Return the (X, Y) coordinate for the center point of the cell that contains the specified text.  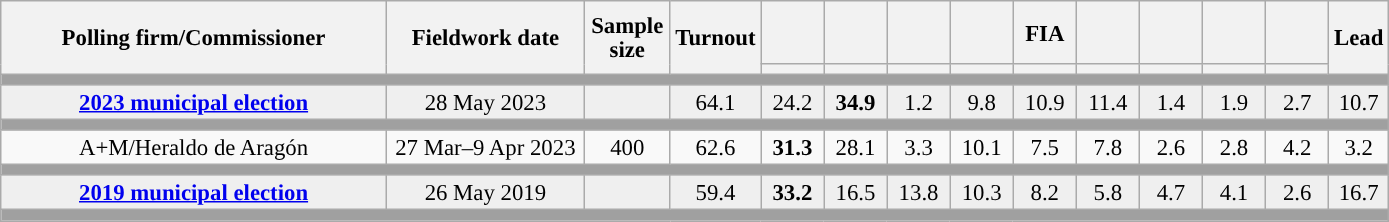
16.7 (1359, 194)
24.2 (792, 102)
8.2 (1044, 194)
34.9 (856, 102)
10.3 (982, 194)
1.2 (918, 102)
62.6 (716, 148)
1.9 (1234, 102)
2.8 (1234, 148)
5.8 (1108, 194)
Turnout (716, 38)
FIA (1044, 32)
31.3 (792, 148)
3.3 (918, 148)
64.1 (716, 102)
4.7 (1170, 194)
Lead (1359, 38)
10.1 (982, 148)
9.8 (982, 102)
4.2 (1298, 148)
59.4 (716, 194)
2023 municipal election (194, 102)
4.1 (1234, 194)
400 (627, 148)
2.7 (1298, 102)
Sample size (627, 38)
10.7 (1359, 102)
28.1 (856, 148)
11.4 (1108, 102)
28 May 2023 (485, 102)
7.5 (1044, 148)
13.8 (918, 194)
A+M/Heraldo de Aragón (194, 148)
7.8 (1108, 148)
16.5 (856, 194)
33.2 (792, 194)
1.4 (1170, 102)
Polling firm/Commissioner (194, 38)
3.2 (1359, 148)
27 Mar–9 Apr 2023 (485, 148)
10.9 (1044, 102)
Fieldwork date (485, 38)
26 May 2019 (485, 194)
2019 municipal election (194, 194)
